Find where the given text appears and provide that cell's center as (X, Y) coordinate. 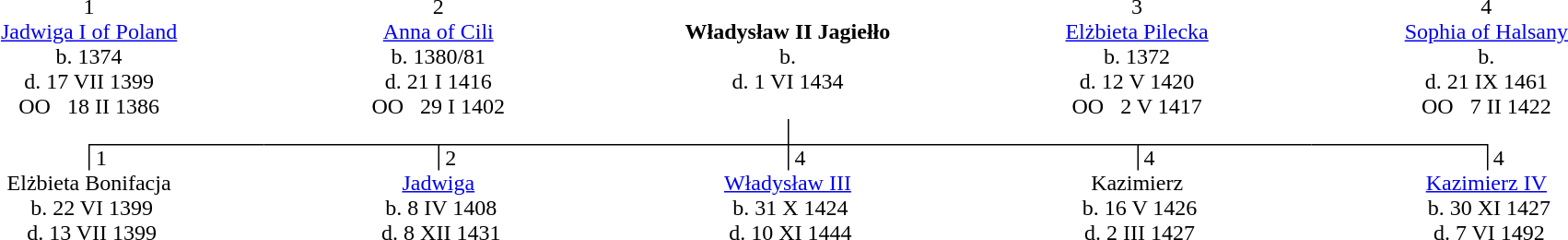
1 (177, 157)
2 (526, 157)
